Scan for the cell matching the given text and deliver its (x, y) coordinate at center. 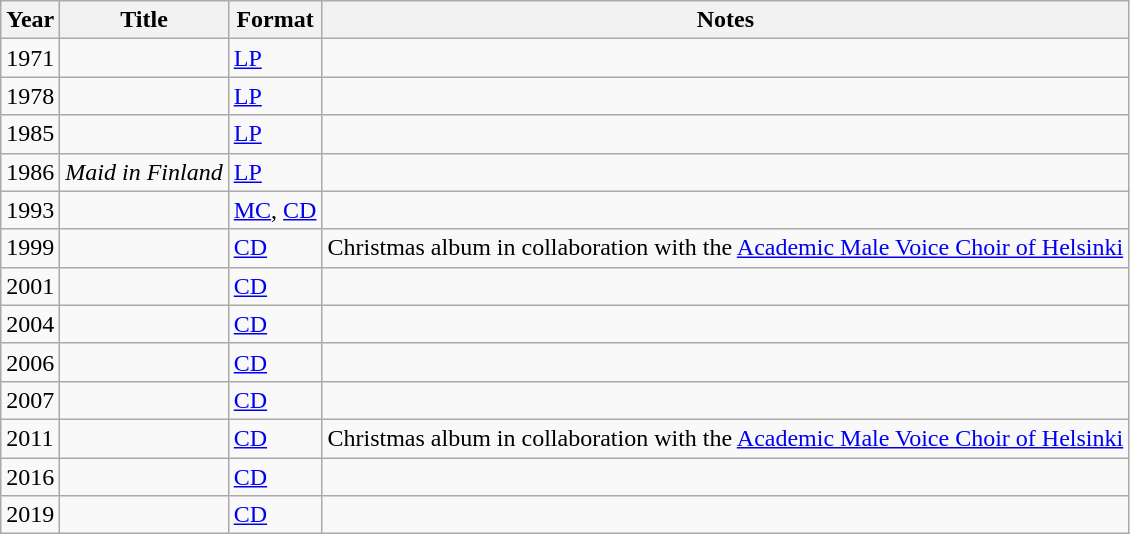
Year (30, 20)
1978 (30, 96)
Notes (726, 20)
1971 (30, 58)
2007 (30, 400)
1986 (30, 172)
2011 (30, 438)
Maid in Finland (144, 172)
1999 (30, 248)
Format (275, 20)
1985 (30, 134)
2006 (30, 362)
2016 (30, 477)
1993 (30, 210)
Title (144, 20)
2019 (30, 515)
MC, CD (275, 210)
2004 (30, 324)
2001 (30, 286)
